Scan for the cell matching the given text and deliver its (X, Y) coordinate at center. 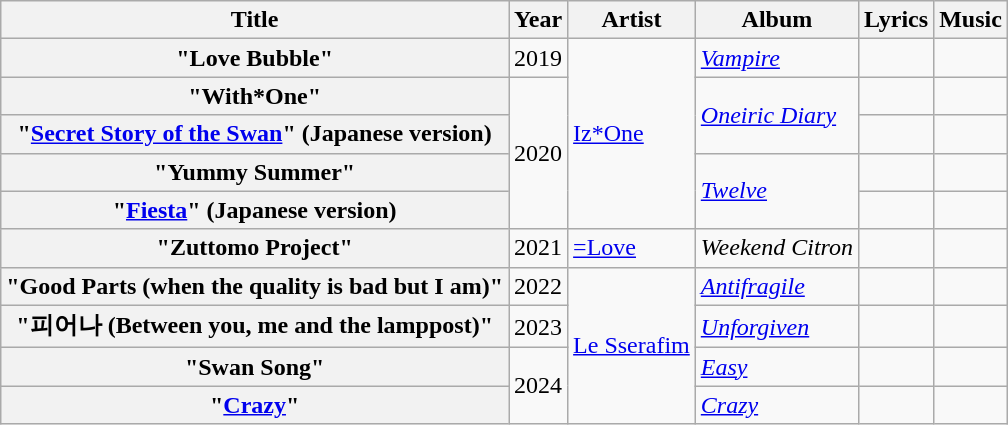
"Zuttomo Project" (255, 248)
"With*One" (255, 96)
Music (971, 20)
2023 (538, 326)
2024 (538, 386)
Album (776, 20)
"Fiesta" (Japanese version) (255, 210)
=Love (632, 248)
"Yummy Summer" (255, 172)
Iz*One (632, 134)
Unforgiven (776, 326)
Easy (776, 367)
Title (255, 20)
"Secret Story of the Swan" (Japanese version) (255, 134)
Antifragile (776, 286)
2021 (538, 248)
Weekend Citron (776, 248)
Vampire (776, 58)
Le Sserafim (632, 346)
2019 (538, 58)
Oneiric Diary (776, 115)
Artist (632, 20)
"Good Parts (when the quality is bad but I am)" (255, 286)
"Love Bubble" (255, 58)
"Swan Song" (255, 367)
"피어나 (Between you, me and the lamppost)" (255, 326)
2020 (538, 153)
Twelve (776, 191)
Crazy (776, 405)
Lyrics (896, 20)
"Crazy" (255, 405)
Year (538, 20)
2022 (538, 286)
